For the text-containing cell, return its midpoint in (x, y) coordinate format. 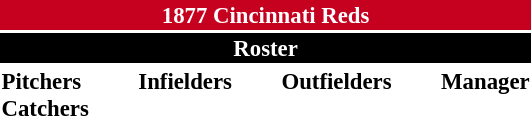
1877 Cincinnati Reds (266, 15)
Roster (266, 48)
